Locate the cell with the specified text and output its [X, Y] center coordinate. 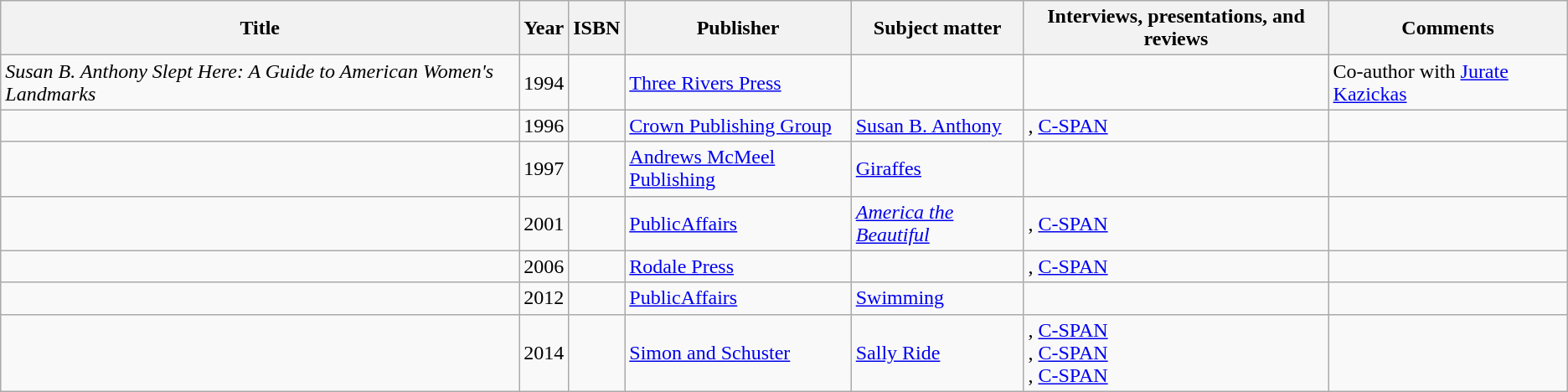
Simon and Schuster [738, 353]
Susan B. Anthony [937, 126]
Comments [1447, 28]
Crown Publishing Group [738, 126]
1994 [544, 82]
2012 [544, 298]
Susan B. Anthony Slept Here: A Guide to American Women's Landmarks [260, 82]
1996 [544, 126]
Subject matter [937, 28]
2006 [544, 266]
Rodale Press [738, 266]
Sally Ride [937, 353]
Year [544, 28]
Swimming [937, 298]
, C-SPAN , C-SPAN , C-SPAN [1176, 353]
Co-author with Jurate Kazickas [1447, 82]
Three Rivers Press [738, 82]
2001 [544, 223]
1997 [544, 169]
Andrews McMeel Publishing [738, 169]
2014 [544, 353]
Publisher [738, 28]
Interviews, presentations, and reviews [1176, 28]
Giraffes [937, 169]
Title [260, 28]
ISBN [596, 28]
America the Beautiful [937, 223]
